Output the [x, y] coordinate of the center of the cell containing the given text.  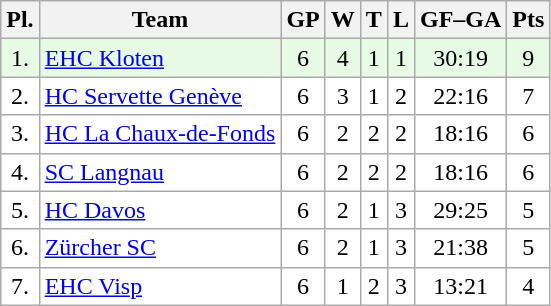
13:21 [460, 286]
EHC Visp [160, 286]
EHC Kloten [160, 58]
Pl. [20, 20]
21:38 [460, 248]
GF–GA [460, 20]
1. [20, 58]
L [400, 20]
6. [20, 248]
9 [528, 58]
HC Davos [160, 210]
HC La Chaux-de-Fonds [160, 134]
Zürcher SC [160, 248]
7 [528, 96]
5. [20, 210]
2. [20, 96]
4. [20, 172]
29:25 [460, 210]
HC Servette Genève [160, 96]
7. [20, 286]
T [374, 20]
GP [303, 20]
W [342, 20]
3. [20, 134]
Pts [528, 20]
30:19 [460, 58]
SC Langnau [160, 172]
Team [160, 20]
22:16 [460, 96]
